Identify which cell holds the provided text, then report its [x, y] central coordinate. 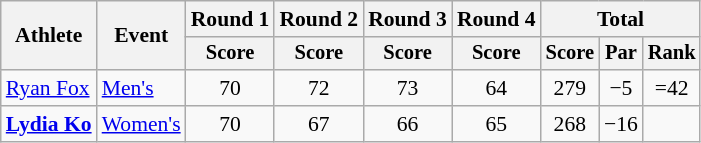
66 [408, 124]
Rank [672, 54]
73 [408, 88]
Men's [142, 88]
−16 [621, 124]
Round 1 [230, 19]
=42 [672, 88]
Lydia Ko [49, 124]
279 [570, 88]
Event [142, 36]
Round 4 [496, 19]
64 [496, 88]
Par [621, 54]
268 [570, 124]
Ryan Fox [49, 88]
Athlete [49, 36]
Women's [142, 124]
Round 2 [318, 19]
Total [621, 19]
65 [496, 124]
72 [318, 88]
Round 3 [408, 19]
−5 [621, 88]
67 [318, 124]
